Detect which cell encompasses the target text, then output its [x, y] center coordinate. 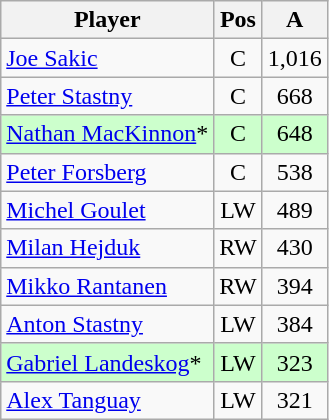
489 [294, 210]
384 [294, 324]
321 [294, 400]
538 [294, 172]
A [294, 20]
Gabriel Landeskog* [108, 362]
323 [294, 362]
Anton Stastny [108, 324]
668 [294, 96]
1,016 [294, 58]
Peter Stastny [108, 96]
Alex Tanguay [108, 400]
Player [108, 20]
Mikko Rantanen [108, 286]
Milan Hejduk [108, 248]
648 [294, 134]
Nathan MacKinnon* [108, 134]
Peter Forsberg [108, 172]
430 [294, 248]
Joe Sakic [108, 58]
Pos [238, 20]
394 [294, 286]
Michel Goulet [108, 210]
